Pinpoint the cell where the given text exists, returning its [x, y] midpoint coordinate. 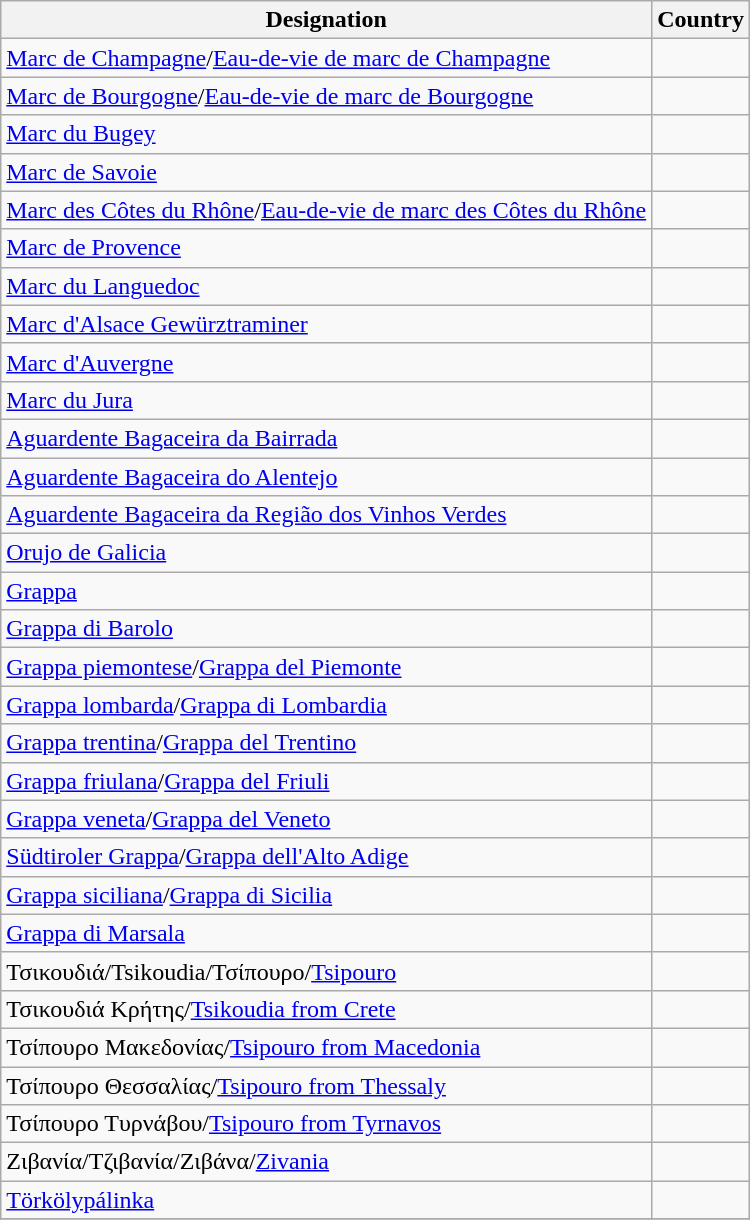
Grappa veneta/Grappa del Veneto [326, 819]
Grappa piemontese/Grappa del Piemonte [326, 667]
Ζιβανία/Τζιβανία/Ζιβάνα/Zivania [326, 1162]
Grappa trentina/Grappa del Trentino [326, 743]
Marc du Jura [326, 400]
Grappa lombarda/Grappa di Lombardia [326, 705]
Marc d'Alsace Gewürztraminer [326, 324]
Designation [326, 20]
Marc de Savoie [326, 172]
Aguardente Bagaceira da Região dos Vinhos Verdes [326, 515]
Marc du Bugey [326, 134]
Marc du Languedoc [326, 286]
Grappa [326, 591]
Marc des Côtes du Rhône/Eau-de-vie de marc des Côtes du Rhône [326, 210]
Orujo de Galicia [326, 553]
Grappa di Barolo [326, 629]
Grappa friulana/Grappa del Friuli [326, 781]
Τσίπουρο Τυρνάβου/Tsipouro from Tyrnavos [326, 1124]
Törkölypálinka [326, 1200]
Country [701, 20]
Τσικουδιά Κρήτης/Tsikoudia from Crete [326, 1009]
Grappa siciliana/Grappa di Sicilia [326, 895]
Τσικουδιά/Tsikoudia/Τσίπουρο/Tsipouro [326, 971]
Τσίπουρο Μακεδονίας/Tsipouro from Macedonia [326, 1047]
Aguardente Bagaceira do Alentejo [326, 477]
Marc d'Auvergne [326, 362]
Marc de Bourgogne/Eau-de-vie de marc de Bourgogne [326, 96]
Marc de Champagne/Eau-de-vie de marc de Champagne [326, 58]
Südtiroler Grappa/Grappa dell'Alto Adige [326, 857]
Τσίπουρο Θεσσαλίας/Tsipouro from Thessaly [326, 1085]
Aguardente Bagaceira da Bairrada [326, 438]
Marc de Provence [326, 248]
Grappa di Marsala [326, 933]
